Pinpoint the cell where the given text exists, returning its (x, y) midpoint coordinate. 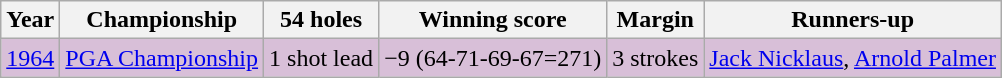
Winning score (493, 20)
Margin (656, 20)
3 strokes (656, 58)
1964 (30, 58)
Jack Nicklaus, Arnold Palmer (853, 58)
Championship (162, 20)
54 holes (322, 20)
Year (30, 20)
−9 (64-71-69-67=271) (493, 58)
PGA Championship (162, 58)
Runners-up (853, 20)
1 shot lead (322, 58)
